Identify which cell holds the provided text, then report its [X, Y] central coordinate. 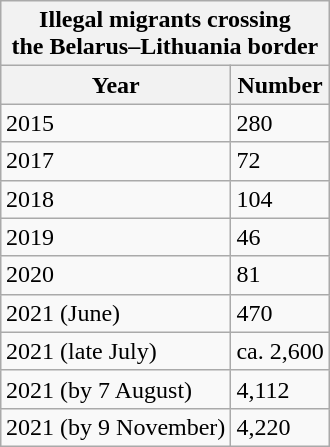
81 [280, 275]
Number [280, 85]
2015 [116, 123]
2021 (late July) [116, 351]
104 [280, 199]
Year [116, 85]
470 [280, 313]
2021 (by 7 August) [116, 389]
Illegal migrants crossingthe Belarus–Lithuania border [166, 34]
4,220 [280, 427]
72 [280, 161]
2017 [116, 161]
46 [280, 237]
2021 (by 9 November) [116, 427]
4,112 [280, 389]
280 [280, 123]
ca. 2,600 [280, 351]
2020 [116, 275]
2018 [116, 199]
2019 [116, 237]
2021 (June) [116, 313]
